Capture the cell that displays the provided text and extract its (x, y) central coordinate. 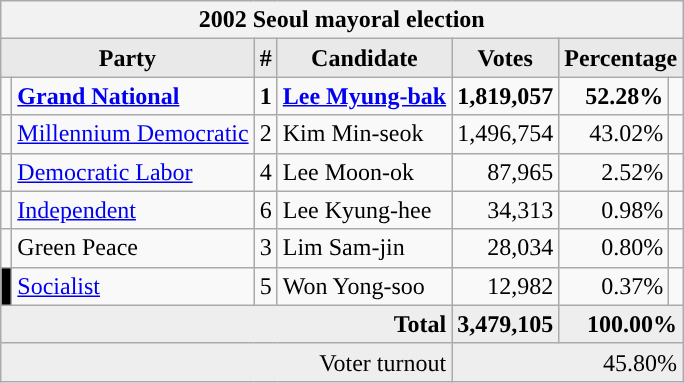
# (266, 58)
34,313 (506, 210)
Grand National (133, 96)
1,496,754 (506, 134)
Green Peace (133, 248)
0.98% (614, 210)
4 (266, 172)
87,965 (506, 172)
Kim Min-seok (364, 134)
Democratic Labor (133, 172)
Lee Moon-ok (364, 172)
100.00% (621, 324)
Party (128, 58)
Total (226, 324)
Lim Sam-jin (364, 248)
Candidate (364, 58)
0.37% (614, 286)
28,034 (506, 248)
Voter turnout (226, 362)
2002 Seoul mayoral election (342, 20)
Independent (133, 210)
52.28% (614, 96)
Lee Kyung-hee (364, 210)
2 (266, 134)
0.80% (614, 248)
3,479,105 (506, 324)
5 (266, 286)
6 (266, 210)
12,982 (506, 286)
3 (266, 248)
45.80% (568, 362)
1 (266, 96)
Won Yong-soo (364, 286)
1,819,057 (506, 96)
Percentage (621, 58)
Votes (506, 58)
43.02% (614, 134)
2.52% (614, 172)
Lee Myung-bak (364, 96)
Millennium Democratic (133, 134)
Socialist (133, 286)
